Scan for the cell matching the given text and deliver its [x, y] coordinate at center. 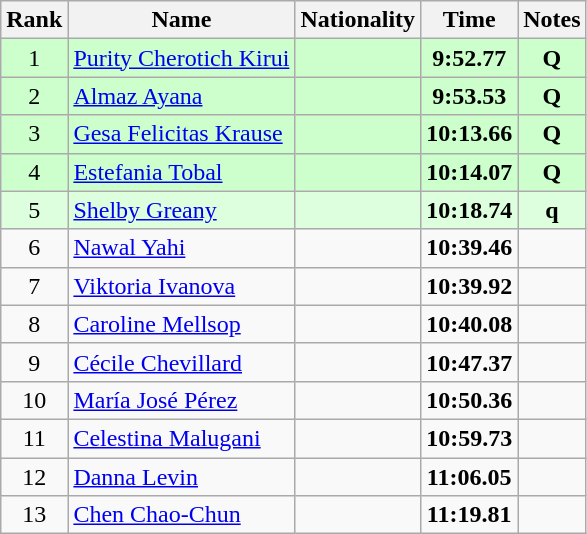
9 [34, 362]
Notes [552, 20]
Estefania Tobal [182, 172]
10:40.08 [470, 324]
Time [470, 20]
Nawal Yahi [182, 248]
María José Pérez [182, 400]
10:50.36 [470, 400]
9:53.53 [470, 96]
10:14.07 [470, 172]
10:59.73 [470, 438]
9:52.77 [470, 58]
Gesa Felicitas Krause [182, 134]
3 [34, 134]
6 [34, 248]
1 [34, 58]
13 [34, 515]
8 [34, 324]
12 [34, 477]
10:47.37 [470, 362]
Celestina Malugani [182, 438]
Chen Chao-Chun [182, 515]
10:13.66 [470, 134]
4 [34, 172]
10:39.92 [470, 286]
Danna Levin [182, 477]
5 [34, 210]
q [552, 210]
Almaz Ayana [182, 96]
Purity Cherotich Kirui [182, 58]
Viktoria Ivanova [182, 286]
Caroline Mellsop [182, 324]
11:19.81 [470, 515]
Cécile Chevillard [182, 362]
Rank [34, 20]
7 [34, 286]
Nationality [358, 20]
10 [34, 400]
Shelby Greany [182, 210]
10:39.46 [470, 248]
Name [182, 20]
10:18.74 [470, 210]
2 [34, 96]
11:06.05 [470, 477]
11 [34, 438]
